Return the [x, y] coordinate for the center point of the cell that contains the specified text.  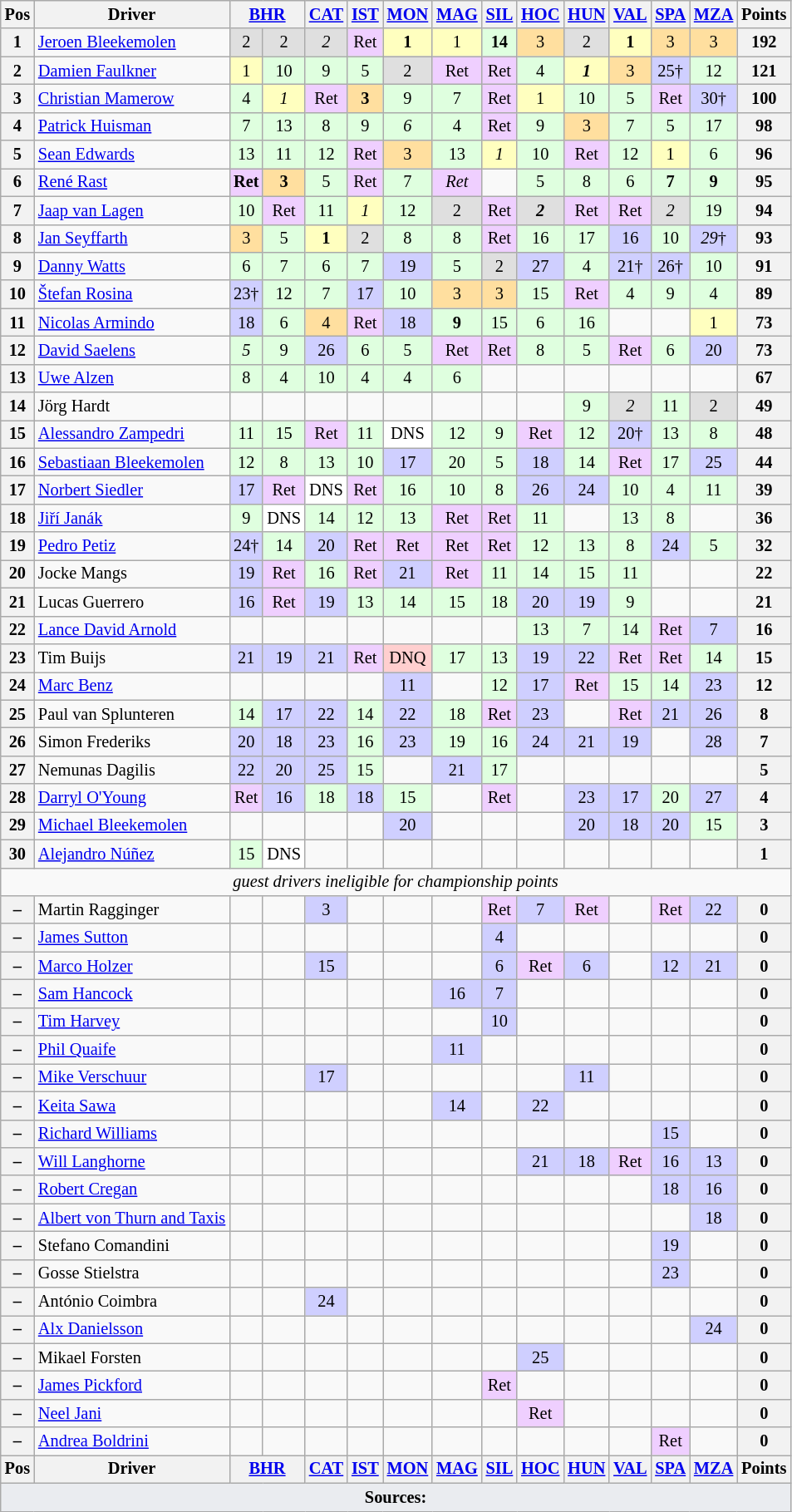
48 [764, 434]
Damien Faulkner [131, 71]
Lucas Guerrero [131, 602]
23† [246, 294]
Robert Cregan [131, 1189]
DNQ [408, 657]
Lance David Arnold [131, 630]
94 [764, 210]
29† [713, 239]
Will Langhorne [131, 1161]
Simon Frederiks [131, 741]
121 [764, 71]
24† [246, 546]
96 [764, 155]
91 [764, 266]
192 [764, 42]
Phil Quaife [131, 1050]
Mike Verschuur [131, 1077]
Alejandro Núñez [131, 854]
Patrick Huisman [131, 126]
Paul van Splunteren [131, 714]
Alx Danielsson [131, 1329]
guest drivers ineligible for championship points [396, 882]
Jocke Mangs [131, 574]
Sam Hancock [131, 993]
Michael Bleekemolen [131, 825]
93 [764, 239]
Marco Holzer [131, 966]
36 [764, 518]
James Sutton [131, 938]
René Rast [131, 182]
Christian Mamerow [131, 98]
Gosse Stielstra [131, 1273]
Stefano Comandini [131, 1245]
Jörg Hardt [131, 406]
26† [670, 266]
Nemunas Dagilis [131, 770]
89 [764, 294]
25† [670, 71]
Jaap van Lagen [131, 210]
Sources: [396, 1497]
Tim Harvey [131, 1022]
Andrea Boldrini [131, 1441]
Keita Sawa [131, 1106]
30† [713, 98]
Richard Williams [131, 1134]
21† [630, 266]
Mikael Forsten [131, 1357]
Darryl O'Young [131, 798]
95 [764, 182]
29 [17, 825]
39 [764, 490]
Norbert Siedler [131, 490]
Uwe Alzen [131, 378]
Marc Benz [131, 686]
Albert von Thurn and Taxis [131, 1218]
Jan Seyffarth [131, 239]
Danny Watts [131, 266]
100 [764, 98]
Sebastiaan Bleekemolen [131, 462]
98 [764, 126]
David Saelens [131, 350]
44 [764, 462]
Neel Jani [131, 1413]
António Coimbra [131, 1302]
32 [764, 546]
Jeroen Bleekemolen [131, 42]
Alessandro Zampedri [131, 434]
Nicolas Armindo [131, 323]
Štefan Rosina [131, 294]
James Pickford [131, 1386]
20† [630, 434]
Pedro Petiz [131, 546]
30 [17, 854]
67 [764, 378]
Martin Ragginger [131, 909]
Sean Edwards [131, 155]
Jiří Janák [131, 518]
Tim Buijs [131, 657]
49 [764, 406]
